Capture the cell that displays the provided text and extract its (x, y) central coordinate. 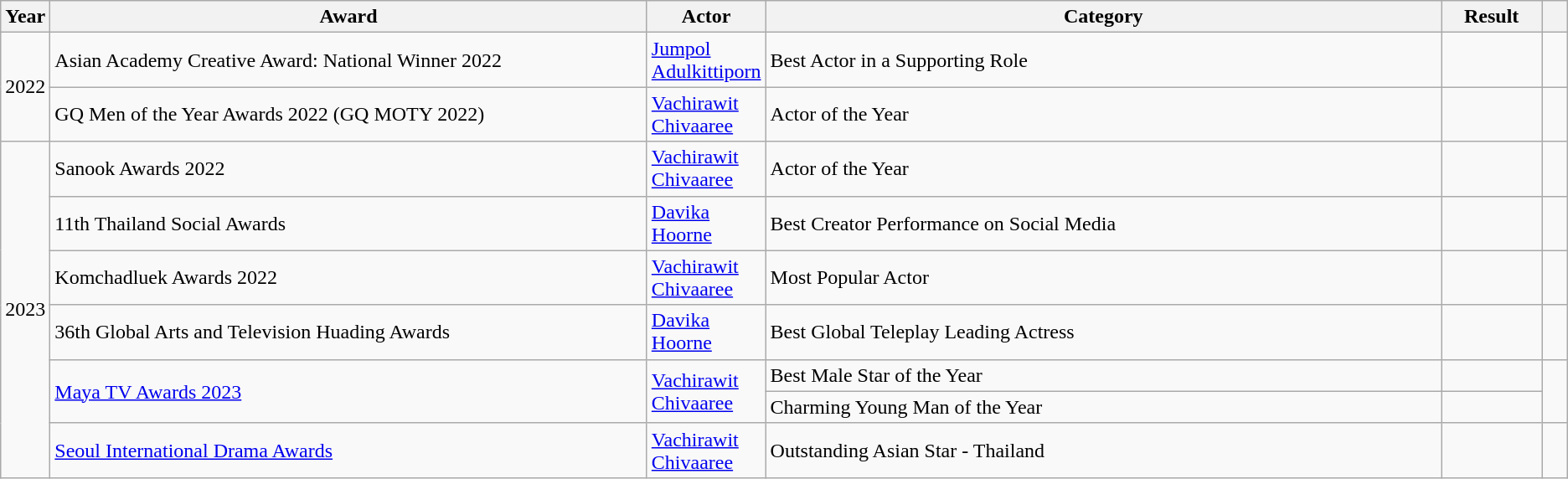
Best Actor in a Supporting Role (1104, 60)
Best Male Star of the Year (1104, 375)
Komchadluek Awards 2022 (348, 278)
Charming Young Man of the Year (1104, 407)
Most Popular Actor (1104, 278)
Category (1104, 17)
36th Global Arts and Television Huading Awards (348, 332)
Best Global Teleplay Leading Actress (1104, 332)
Year (25, 17)
2022 (25, 87)
GQ Men of the Year Awards 2022 (GQ MOTY 2022) (348, 114)
Outstanding Asian Star - Thailand (1104, 451)
Award (348, 17)
11th Thailand Social Awards (348, 223)
Result (1492, 17)
2023 (25, 310)
Sanook Awards 2022 (348, 169)
Jumpol Adulkittiporn (706, 60)
Asian Academy Creative Award: National Winner 2022 (348, 60)
Best Creator Performance on Social Media (1104, 223)
Actor (706, 17)
Seoul International Drama Awards (348, 451)
Maya TV Awards 2023 (348, 391)
